Identify which cell holds the provided text, then report its [x, y] central coordinate. 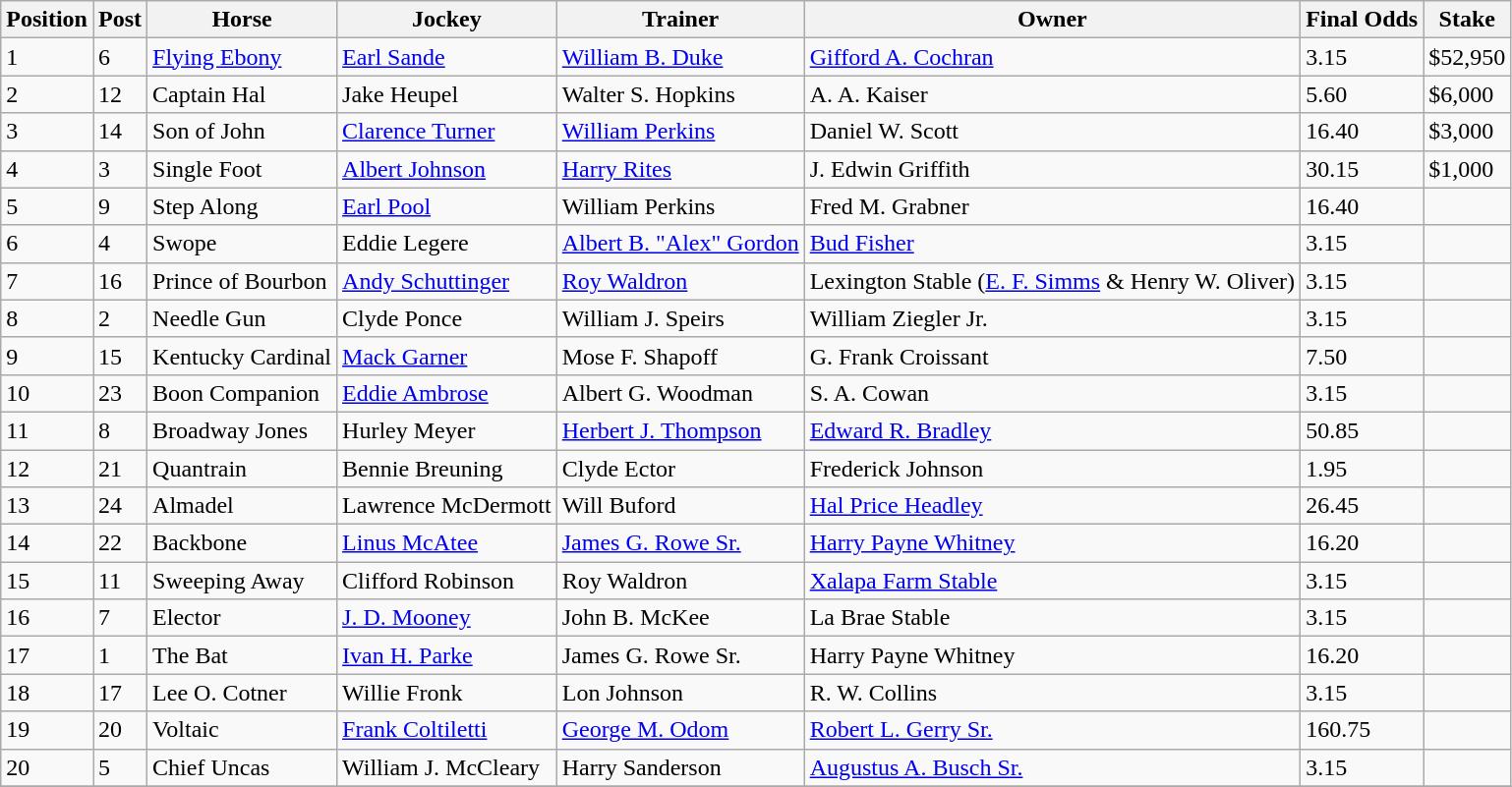
Harry Rites [680, 169]
George M. Odom [680, 730]
Gifford A. Cochran [1052, 57]
Post [120, 20]
A. A. Kaiser [1052, 94]
Backbone [242, 543]
Son of John [242, 132]
Albert B. "Alex" Gordon [680, 244]
G. Frank Croissant [1052, 356]
R. W. Collins [1052, 693]
50.85 [1363, 430]
William Ziegler Jr. [1052, 318]
13 [47, 506]
Prince of Bourbon [242, 281]
Eddie Ambrose [447, 393]
Owner [1052, 20]
Hal Price Headley [1052, 506]
Single Foot [242, 169]
Hurley Meyer [447, 430]
Bud Fisher [1052, 244]
Linus McAtee [447, 543]
23 [120, 393]
Horse [242, 20]
Walter S. Hopkins [680, 94]
5.60 [1363, 94]
Herbert J. Thompson [680, 430]
Clyde Ponce [447, 318]
Elector [242, 618]
Stake [1467, 20]
Almadel [242, 506]
24 [120, 506]
160.75 [1363, 730]
$3,000 [1467, 132]
19 [47, 730]
John B. McKee [680, 618]
Harry Sanderson [680, 767]
Boon Companion [242, 393]
Eddie Legere [447, 244]
Andy Schuttinger [447, 281]
Swope [242, 244]
Flying Ebony [242, 57]
Jockey [447, 20]
Needle Gun [242, 318]
Xalapa Farm Stable [1052, 581]
La Brae Stable [1052, 618]
Lon Johnson [680, 693]
Lexington Stable (E. F. Simms & Henry W. Oliver) [1052, 281]
Kentucky Cardinal [242, 356]
William J. McCleary [447, 767]
21 [120, 469]
Broadway Jones [242, 430]
Lee O. Cotner [242, 693]
Clifford Robinson [447, 581]
Step Along [242, 206]
7.50 [1363, 356]
Mose F. Shapoff [680, 356]
Frank Coltiletti [447, 730]
Robert L. Gerry Sr. [1052, 730]
Clarence Turner [447, 132]
Albert Johnson [447, 169]
Captain Hal [242, 94]
Willie Fronk [447, 693]
Jake Heupel [447, 94]
1.95 [1363, 469]
Lawrence McDermott [447, 506]
$1,000 [1467, 169]
William B. Duke [680, 57]
Clyde Ector [680, 469]
Fred M. Grabner [1052, 206]
22 [120, 543]
Position [47, 20]
Daniel W. Scott [1052, 132]
26.45 [1363, 506]
Earl Pool [447, 206]
The Bat [242, 655]
Earl Sande [447, 57]
J. D. Mooney [447, 618]
S. A. Cowan [1052, 393]
Edward R. Bradley [1052, 430]
30.15 [1363, 169]
Sweeping Away [242, 581]
Albert G. Woodman [680, 393]
Bennie Breuning [447, 469]
18 [47, 693]
Frederick Johnson [1052, 469]
J. Edwin Griffith [1052, 169]
Final Odds [1363, 20]
10 [47, 393]
Chief Uncas [242, 767]
Trainer [680, 20]
Voltaic [242, 730]
$6,000 [1467, 94]
Ivan H. Parke [447, 655]
Quantrain [242, 469]
$52,950 [1467, 57]
Will Buford [680, 506]
Augustus A. Busch Sr. [1052, 767]
William J. Speirs [680, 318]
Mack Garner [447, 356]
